Search for the cell housing the specified text and yield its [x, y] center coordinate. 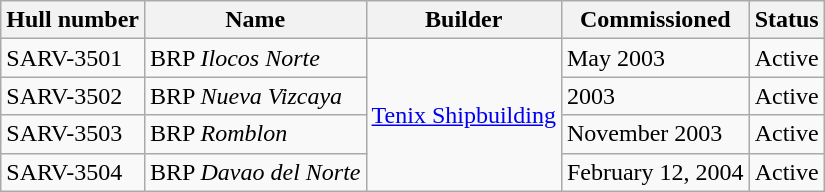
SARV-3503 [73, 134]
Hull number [73, 20]
November 2003 [655, 134]
2003 [655, 96]
February 12, 2004 [655, 172]
SARV-3504 [73, 172]
Commissioned [655, 20]
BRP Ilocos Norte [256, 58]
Tenix Shipbuilding [464, 115]
Builder [464, 20]
Status [786, 20]
SARV-3501 [73, 58]
SARV-3502 [73, 96]
BRP Romblon [256, 134]
Name [256, 20]
BRP Nueva Vizcaya [256, 96]
BRP Davao del Norte [256, 172]
May 2003 [655, 58]
